For the text-containing cell, return its midpoint in [x, y] coordinate format. 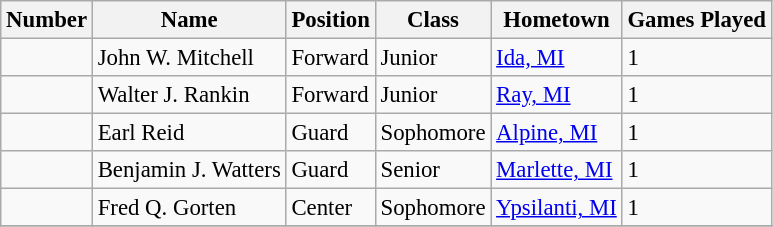
Ida, MI [556, 58]
Hometown [556, 20]
Alpine, MI [556, 133]
Fred Q. Gorten [189, 208]
Ypsilanti, MI [556, 208]
Class [433, 20]
Marlette, MI [556, 170]
Games Played [696, 20]
Ray, MI [556, 95]
Name [189, 20]
Number [47, 20]
Senior [433, 170]
John W. Mitchell [189, 58]
Position [330, 20]
Center [330, 208]
Benjamin J. Watters [189, 170]
Walter J. Rankin [189, 95]
Earl Reid [189, 133]
